Detect which cell encompasses the target text, then output its (x, y) center coordinate. 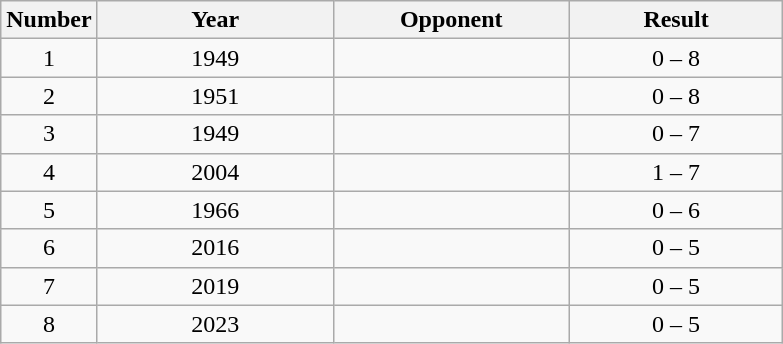
0 – 6 (676, 210)
1951 (215, 96)
6 (49, 248)
5 (49, 210)
Number (49, 20)
4 (49, 172)
2019 (215, 286)
7 (49, 286)
Opponent (451, 20)
Result (676, 20)
1 (49, 58)
Year (215, 20)
3 (49, 134)
1966 (215, 210)
0 – 7 (676, 134)
2004 (215, 172)
8 (49, 324)
2023 (215, 324)
1 – 7 (676, 172)
2016 (215, 248)
2 (49, 96)
